Detect which cell encompasses the target text, then output its [X, Y] center coordinate. 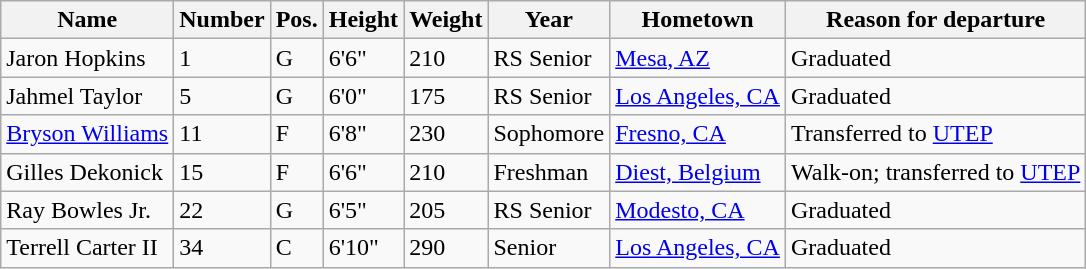
230 [446, 134]
15 [222, 172]
Transferred to UTEP [935, 134]
Name [88, 20]
Hometown [698, 20]
Fresno, CA [698, 134]
Year [549, 20]
Terrell Carter II [88, 248]
175 [446, 96]
Jahmel Taylor [88, 96]
Gilles Dekonick [88, 172]
11 [222, 134]
Ray Bowles Jr. [88, 210]
Weight [446, 20]
22 [222, 210]
6'8" [363, 134]
34 [222, 248]
Bryson Williams [88, 134]
Senior [549, 248]
Mesa, AZ [698, 58]
6'10" [363, 248]
Number [222, 20]
Pos. [296, 20]
Reason for departure [935, 20]
5 [222, 96]
Height [363, 20]
1 [222, 58]
Jaron Hopkins [88, 58]
Sophomore [549, 134]
Diest, Belgium [698, 172]
205 [446, 210]
Freshman [549, 172]
C [296, 248]
290 [446, 248]
6'5" [363, 210]
Modesto, CA [698, 210]
6'0" [363, 96]
Walk-on; transferred to UTEP [935, 172]
